Provide the [x, y] coordinate of the cell's center where the given text is located.  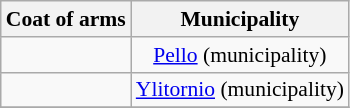
Municipality [240, 19]
Ylitornio (municipality) [240, 90]
Pello (municipality) [240, 55]
Coat of arms [66, 19]
